Find where the given text appears and provide that cell's center as [X, Y] coordinate. 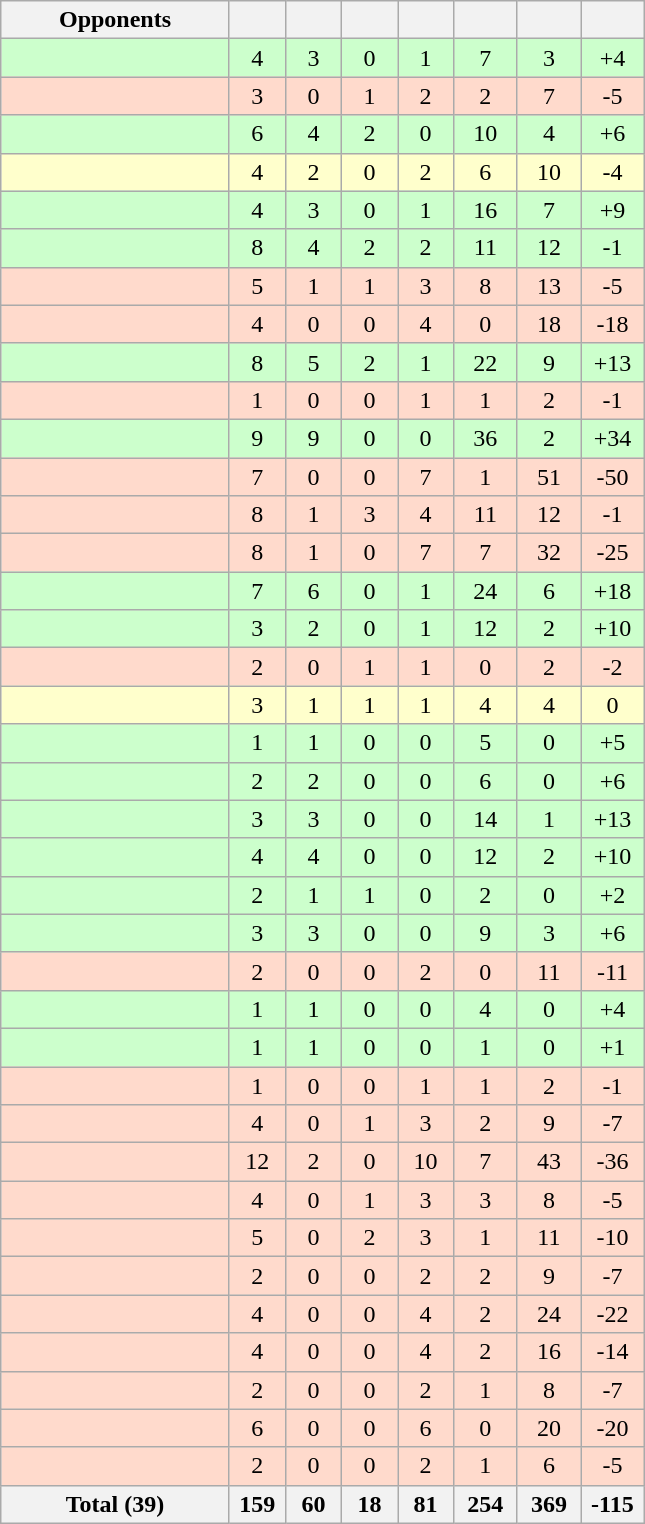
-10 [613, 1238]
159 [257, 1504]
369 [549, 1504]
-20 [613, 1428]
-50 [613, 477]
+5 [613, 743]
-4 [613, 172]
+1 [613, 1047]
-14 [613, 1352]
43 [549, 1162]
13 [549, 286]
-2 [613, 667]
+2 [613, 895]
+18 [613, 591]
32 [549, 553]
-25 [613, 553]
-115 [613, 1504]
60 [313, 1504]
-11 [613, 971]
22 [486, 362]
-36 [613, 1162]
51 [549, 477]
Total (39) [116, 1504]
36 [486, 438]
14 [486, 819]
Opponents [116, 20]
81 [426, 1504]
-18 [613, 324]
254 [486, 1504]
+34 [613, 438]
-22 [613, 1314]
+9 [613, 210]
20 [549, 1428]
